Detect which cell encompasses the target text, then output its (X, Y) center coordinate. 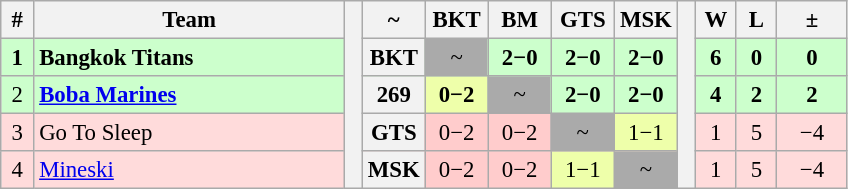
L (756, 20)
Bangkok Titans (190, 58)
Mineski (190, 170)
6 (716, 58)
3 (18, 133)
# (18, 20)
Go To Sleep (190, 133)
Team (190, 20)
BM (520, 20)
± (812, 20)
Boba Marines (190, 95)
269 (394, 95)
W (716, 20)
